Extract the [x, y] coordinate from the center of the cell holding the provided text.  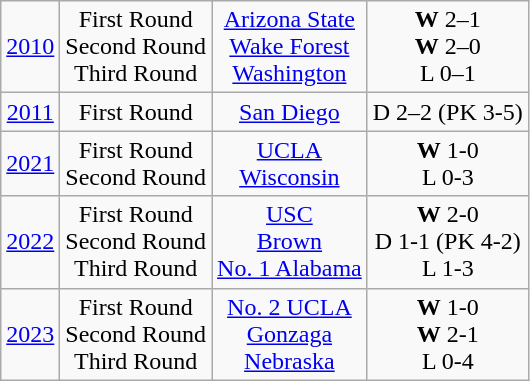
W 1-0W 2-1L 0-4 [448, 334]
USCBrownNo. 1 Alabama [290, 242]
San Diego [290, 112]
W 2–1W 2–0L 0–1 [448, 47]
No. 2 UCLAGonzagaNebraska [290, 334]
D 2–2 (PK 3-5) [448, 112]
2010 [30, 47]
W 1-0L 0-3 [448, 164]
2022 [30, 242]
First Round [136, 112]
UCLAWisconsin [290, 164]
Arizona StateWake ForestWashington [290, 47]
2023 [30, 334]
W 2-0D 1-1 (PK 4-2)L 1-3 [448, 242]
First RoundSecond Round [136, 164]
2011 [30, 112]
2021 [30, 164]
